Extract the [x, y] coordinate from the center of the cell holding the provided text.  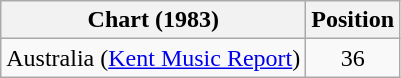
Position [353, 20]
36 [353, 58]
Australia (Kent Music Report) [154, 58]
Chart (1983) [154, 20]
